Locate the cell with the specified text and output its [X, Y] center coordinate. 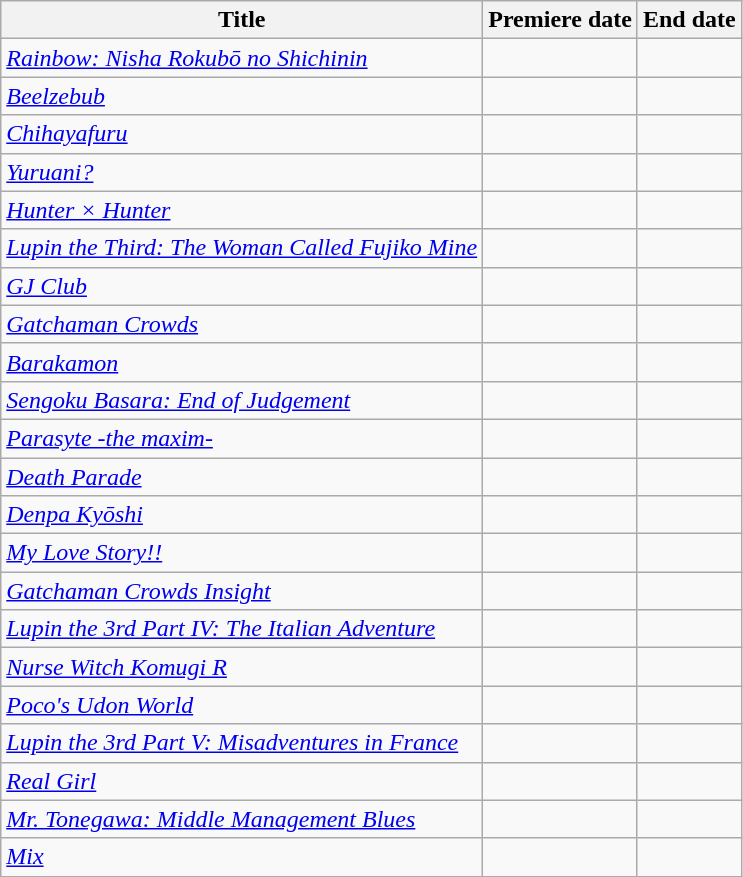
Denpa Kyōshi [242, 515]
Lupin the 3rd Part IV: The Italian Adventure [242, 629]
GJ Club [242, 286]
Premiere date [560, 20]
Nurse Witch Komugi R [242, 667]
Parasyte -the maxim- [242, 438]
Gatchaman Crowds [242, 324]
Gatchaman Crowds Insight [242, 591]
End date [689, 20]
Mr. Tonegawa: Middle Management Blues [242, 819]
Barakamon [242, 362]
Title [242, 20]
Mix [242, 857]
Chihayafuru [242, 134]
Real Girl [242, 781]
Yuruani? [242, 172]
Lupin the Third: The Woman Called Fujiko Mine [242, 248]
My Love Story!! [242, 553]
Lupin the 3rd Part V: Misadventures in France [242, 743]
Hunter × Hunter [242, 210]
Death Parade [242, 477]
Sengoku Basara: End of Judgement [242, 400]
Poco's Udon World [242, 705]
Beelzebub [242, 96]
Rainbow: Nisha Rokubō no Shichinin [242, 58]
